Find where the given text appears and provide that cell's center as [x, y] coordinate. 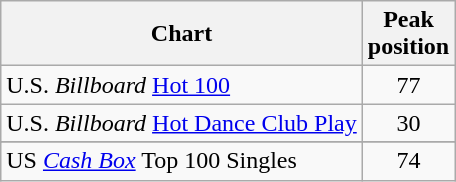
74 [408, 161]
U.S. Billboard Hot Dance Club Play [182, 123]
30 [408, 123]
U.S. Billboard Hot 100 [182, 85]
77 [408, 85]
Chart [182, 34]
Peakposition [408, 34]
US Cash Box Top 100 Singles [182, 161]
